Search for the cell housing the specified text and yield its [X, Y] center coordinate. 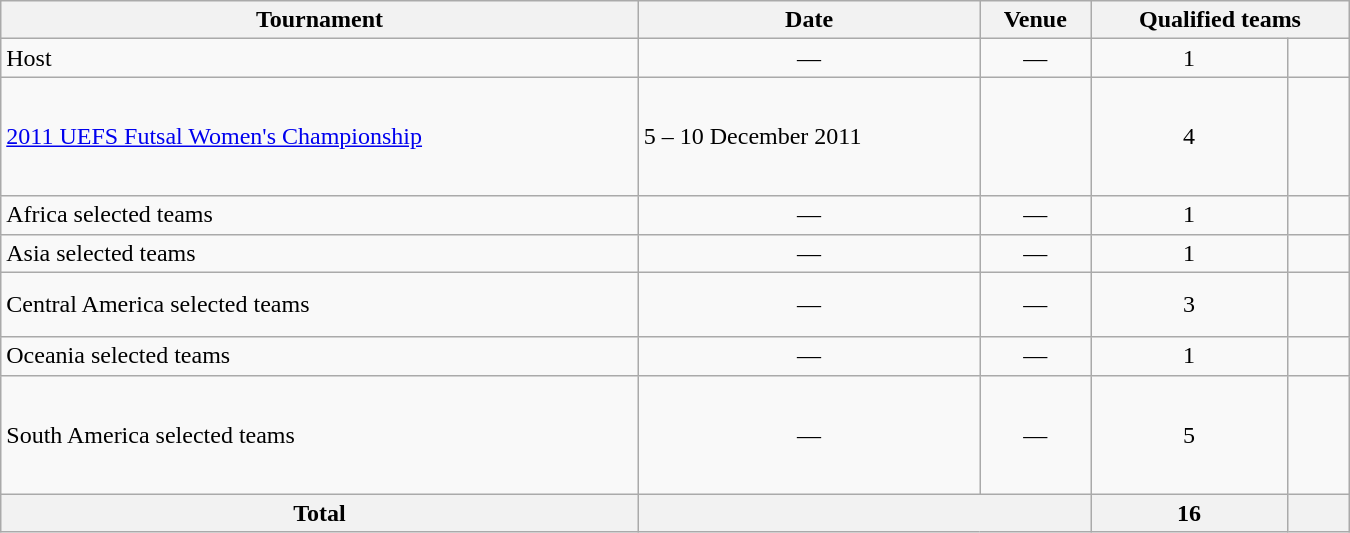
South America selected teams [320, 434]
4 [1189, 136]
2011 UEFS Futsal Women's Championship [320, 136]
Date [809, 20]
Qualified teams [1220, 20]
Host [320, 58]
16 [1189, 513]
Asia selected teams [320, 253]
Oceania selected teams [320, 356]
3 [1189, 304]
5 [1189, 434]
Africa selected teams [320, 215]
Central America selected teams [320, 304]
Venue [1036, 20]
5 – 10 December 2011 [809, 136]
Total [320, 513]
Tournament [320, 20]
